For the text-containing cell, return its midpoint in [x, y] coordinate format. 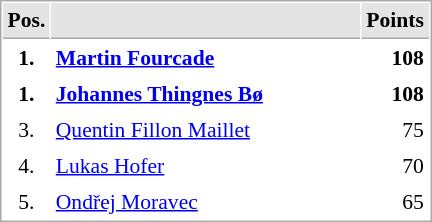
Ondřej Moravec [206, 201]
Johannes Thingnes Bø [206, 93]
Quentin Fillon Maillet [206, 129]
Pos. [26, 21]
Martin Fourcade [206, 57]
Lukas Hofer [206, 165]
Points [396, 21]
5. [26, 201]
4. [26, 165]
3. [26, 129]
65 [396, 201]
75 [396, 129]
70 [396, 165]
